Identify which cell holds the provided text, then report its (X, Y) central coordinate. 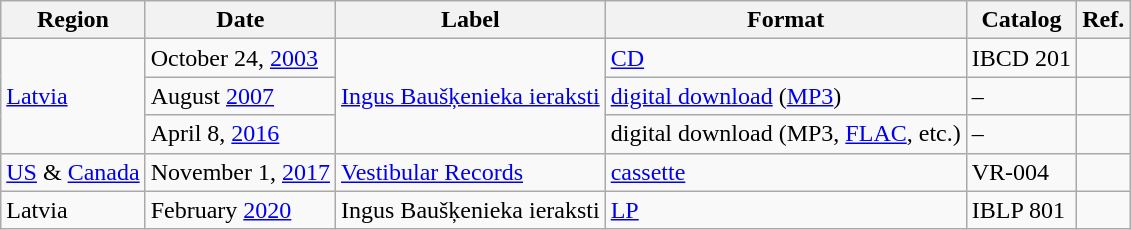
LP (786, 210)
CD (786, 58)
digital download (MP3) (786, 96)
cassette (786, 172)
April 8, 2016 (240, 134)
February 2020 (240, 210)
US & Canada (73, 172)
IBLP 801 (1021, 210)
October 24, 2003 (240, 58)
Vestibular Records (471, 172)
Ref. (1104, 20)
Region (73, 20)
Date (240, 20)
IBCD 201 (1021, 58)
November 1, 2017 (240, 172)
Label (471, 20)
Format (786, 20)
digital download (MP3, FLAC, etc.) (786, 134)
Catalog (1021, 20)
August 2007 (240, 96)
VR-004 (1021, 172)
